For the text-containing cell, return its midpoint in [X, Y] coordinate format. 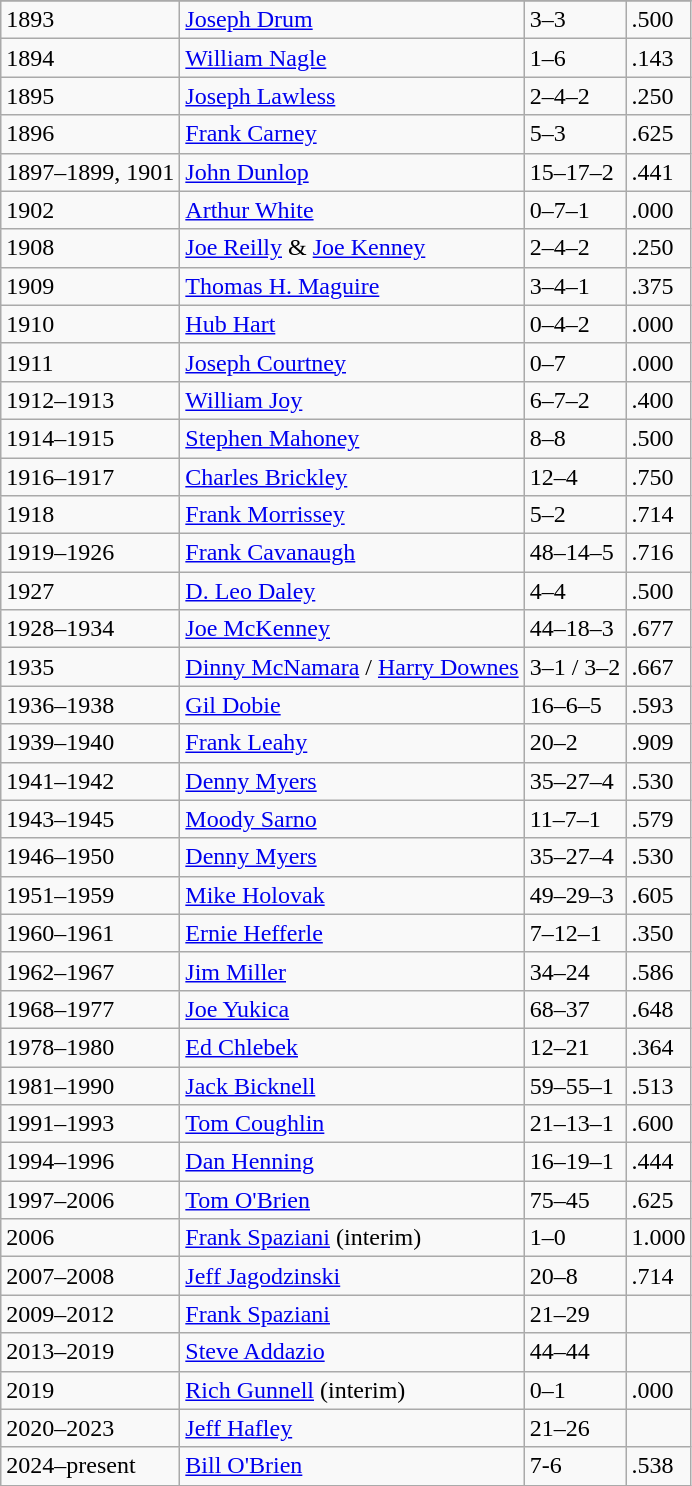
1951–1959 [90, 895]
Frank Cavanaugh [352, 553]
11–7–1 [575, 819]
1–0 [575, 1238]
Charles Brickley [352, 477]
21–29 [575, 1314]
Jeff Jagodzinski [352, 1276]
1897–1899, 1901 [90, 172]
Frank Morrissey [352, 515]
1946–1950 [90, 857]
2019 [90, 1390]
Arthur White [352, 210]
1978–1980 [90, 1047]
1.000 [658, 1238]
2006 [90, 1238]
.909 [658, 743]
Joseph Drum [352, 20]
Frank Carney [352, 134]
Mike Holovak [352, 895]
0–4–2 [575, 324]
1941–1942 [90, 781]
Dinny McNamara / Harry Downes [352, 667]
.579 [658, 819]
Hub Hart [352, 324]
Joseph Lawless [352, 96]
12–4 [575, 477]
1902 [90, 210]
Thomas H. Maguire [352, 286]
1936–1938 [90, 705]
Frank Spaziani [352, 1314]
5–2 [575, 515]
7–12–1 [575, 933]
7-6 [575, 1466]
.586 [658, 971]
.538 [658, 1466]
.605 [658, 895]
15–17–2 [575, 172]
William Joy [352, 400]
John Dunlop [352, 172]
2020–2023 [90, 1428]
0–7–1 [575, 210]
Stephen Mahoney [352, 438]
12–21 [575, 1047]
.677 [658, 629]
Dan Henning [352, 1162]
1908 [90, 248]
Jeff Hafley [352, 1428]
Joe McKenney [352, 629]
.364 [658, 1047]
44–44 [575, 1352]
1960–1961 [90, 933]
Jack Bicknell [352, 1085]
Bill O'Brien [352, 1466]
Frank Leahy [352, 743]
.667 [658, 667]
1927 [90, 591]
59–55–1 [575, 1085]
44–18–3 [575, 629]
20–8 [575, 1276]
6–7–2 [575, 400]
1912–1913 [90, 400]
2013–2019 [90, 1352]
0–7 [575, 362]
Joe Yukica [352, 1009]
16–6–5 [575, 705]
Joseph Courtney [352, 362]
1895 [90, 96]
Joe Reilly & Joe Kenney [352, 248]
1894 [90, 58]
1919–1926 [90, 553]
Rich Gunnell (interim) [352, 1390]
75–45 [575, 1200]
2024–present [90, 1466]
1943–1945 [90, 819]
8–8 [575, 438]
21–13–1 [575, 1124]
.750 [658, 477]
Tom Coughlin [352, 1124]
2009–2012 [90, 1314]
1939–1940 [90, 743]
.593 [658, 705]
Tom O'Brien [352, 1200]
48–14–5 [575, 553]
21–26 [575, 1428]
.400 [658, 400]
Frank Spaziani (interim) [352, 1238]
1896 [90, 134]
William Nagle [352, 58]
2007–2008 [90, 1276]
1909 [90, 286]
1893 [90, 20]
1997–2006 [90, 1200]
0–1 [575, 1390]
1911 [90, 362]
Steve Addazio [352, 1352]
.444 [658, 1162]
Gil Dobie [352, 705]
1–6 [575, 58]
.513 [658, 1085]
49–29–3 [575, 895]
Moody Sarno [352, 819]
.350 [658, 933]
1981–1990 [90, 1085]
1935 [90, 667]
1962–1967 [90, 971]
4–4 [575, 591]
3–1 / 3–2 [575, 667]
1968–1977 [90, 1009]
1991–1993 [90, 1124]
D. Leo Daley [352, 591]
.143 [658, 58]
.716 [658, 553]
20–2 [575, 743]
1910 [90, 324]
.375 [658, 286]
5–3 [575, 134]
Ernie Hefferle [352, 933]
68–37 [575, 1009]
34–24 [575, 971]
1916–1917 [90, 477]
1918 [90, 515]
3–3 [575, 20]
16–19–1 [575, 1162]
1994–1996 [90, 1162]
1914–1915 [90, 438]
3–4–1 [575, 286]
.600 [658, 1124]
Jim Miller [352, 971]
1928–1934 [90, 629]
.441 [658, 172]
Ed Chlebek [352, 1047]
.648 [658, 1009]
